Provide the [X, Y] coordinate of the cell's center where the given text is located.  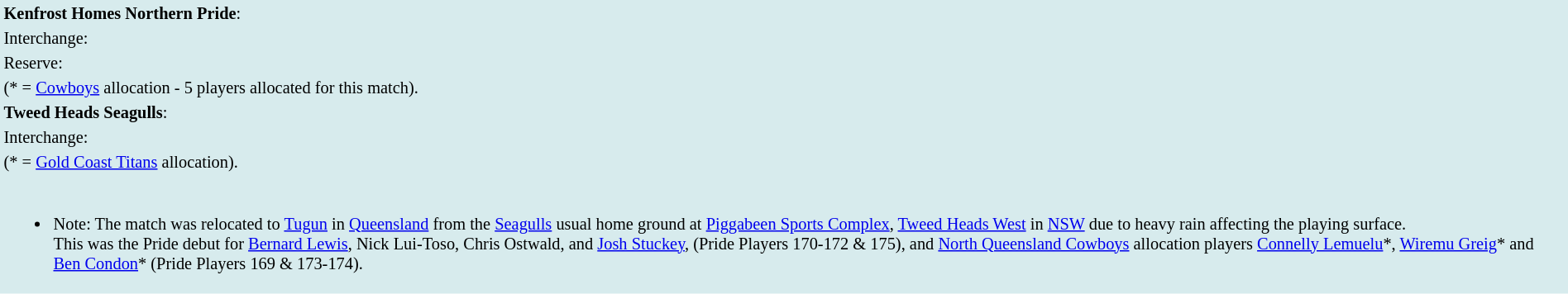
Kenfrost Homes Northern Pride: [784, 13]
Tweed Heads Seagulls: [784, 112]
(* = Gold Coast Titans allocation). [784, 162]
Reserve: [784, 63]
(* = Cowboys allocation - 5 players allocated for this match). [784, 88]
